From the cell containing the given text, extract its center point as (x, y) coordinate. 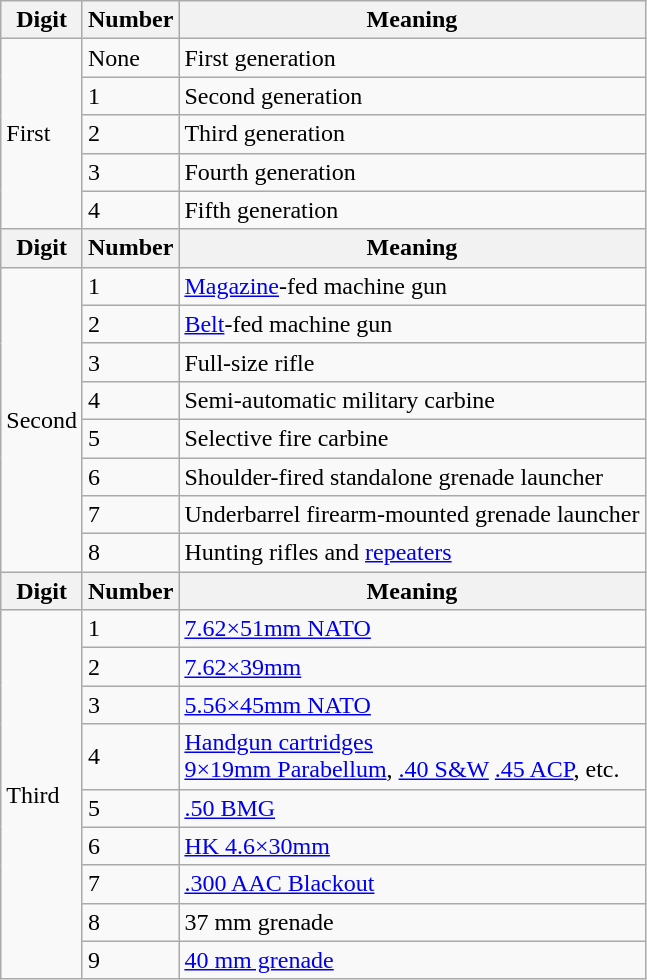
37 mm grenade (412, 922)
None (130, 58)
7.62×39mm (412, 667)
Third generation (412, 134)
Hunting rifles and repeaters (412, 553)
First (42, 134)
Second generation (412, 96)
Full-size rifle (412, 362)
Shoulder-fired standalone grenade launcher (412, 477)
HK 4.6×30mm (412, 846)
Fourth generation (412, 172)
5.56×45mm NATO (412, 705)
.50 BMG (412, 808)
First generation (412, 58)
9 (130, 960)
Selective fire carbine (412, 438)
Third (42, 795)
40 mm grenade (412, 960)
Magazine-fed machine gun (412, 286)
Second (42, 419)
.300 AAC Blackout (412, 884)
Underbarrel firearm-mounted grenade launcher (412, 515)
Fifth generation (412, 210)
Handgun cartridges9×19mm Parabellum, .40 S&W .45 ACP, etc. (412, 756)
7.62×51mm NATO (412, 629)
Belt-fed machine gun (412, 324)
Semi-automatic military carbine (412, 400)
